Locate the cell with the specified text and output its [X, Y] center coordinate. 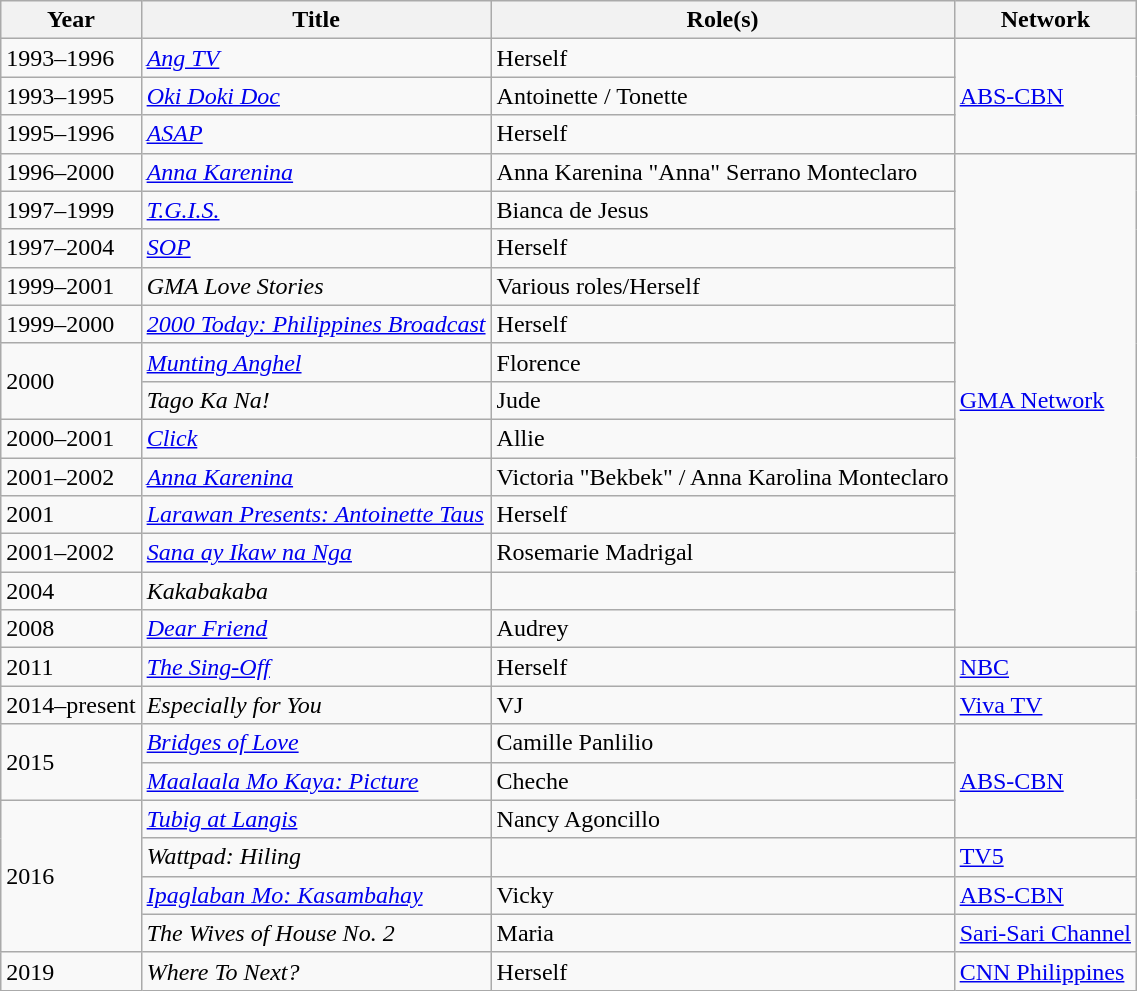
2011 [71, 667]
Jude [722, 400]
Nancy Agoncillo [722, 819]
2000 [71, 381]
1993–1995 [71, 96]
Role(s) [722, 20]
Munting Anghel [316, 362]
Network [1045, 20]
Vicky [722, 895]
CNN Philippines [1045, 971]
Anna Karenina "Anna" Serrano Monteclaro [722, 172]
1999–2000 [71, 324]
SOP [316, 248]
Title [316, 20]
Tubig at Langis [316, 819]
Allie [722, 438]
T.G.I.S. [316, 210]
2015 [71, 762]
Oki Doki Doc [316, 96]
Antoinette / Tonette [722, 96]
Maria [722, 933]
NBC [1045, 667]
Sana ay Ikaw na Nga [316, 553]
Florence [722, 362]
Click [316, 438]
Audrey [722, 629]
2019 [71, 971]
Bianca de Jesus [722, 210]
1993–1996 [71, 58]
Ang TV [316, 58]
2008 [71, 629]
Victoria "Bekbek" / Anna Karolina Monteclaro [722, 477]
Various roles/Herself [722, 286]
GMA Love Stories [316, 286]
2001 [71, 515]
2014–present [71, 705]
2000 Today: Philippines Broadcast [316, 324]
Camille Panlilio [722, 743]
Kakabakaba [316, 591]
1999–2001 [71, 286]
1997–2004 [71, 248]
Ipaglaban Mo: Kasambahay [316, 895]
Tago Ka Na! [316, 400]
1996–2000 [71, 172]
ASAP [316, 134]
2004 [71, 591]
Larawan Presents: Antoinette Taus [316, 515]
Dear Friend [316, 629]
Wattpad: Hiling [316, 857]
Where To Next? [316, 971]
2000–2001 [71, 438]
Sari-Sari Channel [1045, 933]
Especially for You [316, 705]
Rosemarie Madrigal [722, 553]
Viva TV [1045, 705]
VJ [722, 705]
GMA Network [1045, 400]
Year [71, 20]
Cheche [722, 781]
Maalaala Mo Kaya: Picture [316, 781]
The Wives of House No. 2 [316, 933]
2016 [71, 876]
Bridges of Love [316, 743]
TV5 [1045, 857]
1997–1999 [71, 210]
1995–1996 [71, 134]
The Sing-Off [316, 667]
